Find where the given text appears and provide that cell's center as [x, y] coordinate. 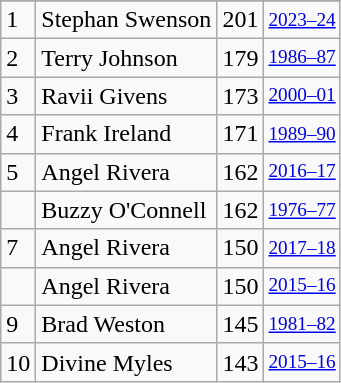
179 [240, 58]
143 [240, 362]
Terry Johnson [126, 58]
10 [18, 362]
2023–24 [302, 20]
Divine Myles [126, 362]
201 [240, 20]
1981–82 [302, 324]
145 [240, 324]
9 [18, 324]
3 [18, 96]
173 [240, 96]
Frank Ireland [126, 134]
4 [18, 134]
Stephan Swenson [126, 20]
1989–90 [302, 134]
1 [18, 20]
1986–87 [302, 58]
2 [18, 58]
5 [18, 172]
2017–18 [302, 248]
Brad Weston [126, 324]
1976–77 [302, 210]
2016–17 [302, 172]
7 [18, 248]
Ravii Givens [126, 96]
171 [240, 134]
Buzzy O'Connell [126, 210]
2000–01 [302, 96]
